Identify which cell holds the provided text, then report its (x, y) central coordinate. 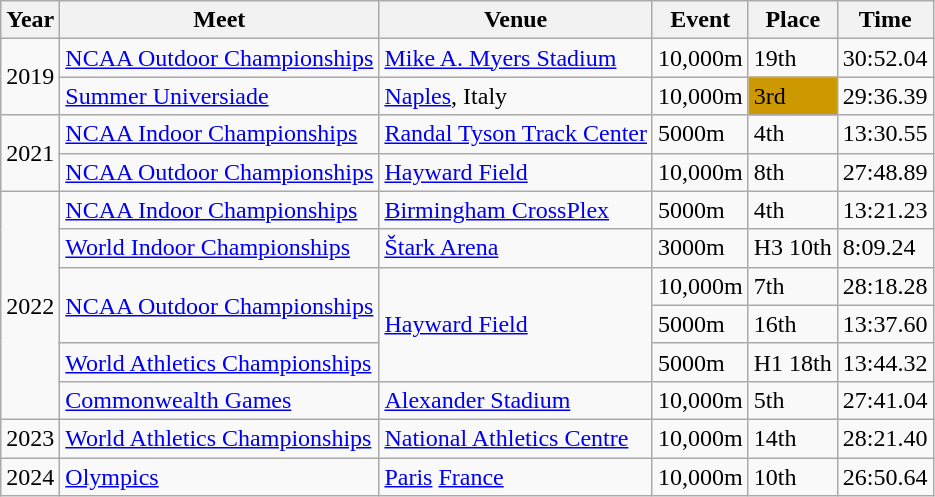
14th (792, 438)
2021 (30, 153)
8:09.24 (885, 248)
13:44.32 (885, 362)
13:37.60 (885, 324)
8th (792, 172)
10th (792, 477)
World Indoor Championships (220, 248)
Paris France (516, 477)
27:48.89 (885, 172)
16th (792, 324)
Mike A. Myers Stadium (516, 58)
Event (700, 20)
26:50.64 (885, 477)
Alexander Stadium (516, 400)
2023 (30, 438)
Olympics (220, 477)
3000m (700, 248)
H3 10th (792, 248)
Štark Arena (516, 248)
Time (885, 20)
5th (792, 400)
H1 18th (792, 362)
Commonwealth Games (220, 400)
29:36.39 (885, 96)
Place (792, 20)
Naples, Italy (516, 96)
28:18.28 (885, 286)
30:52.04 (885, 58)
19th (792, 58)
27:41.04 (885, 400)
Summer Universiade (220, 96)
Meet (220, 20)
13:30.55 (885, 134)
Year (30, 20)
Venue (516, 20)
Randal Tyson Track Center (516, 134)
13:21.23 (885, 210)
Birmingham CrossPlex (516, 210)
2024 (30, 477)
National Athletics Centre (516, 438)
3rd (792, 96)
7th (792, 286)
28:21.40 (885, 438)
2019 (30, 77)
2022 (30, 305)
